Provide the [X, Y] coordinate of the cell's center where the given text is located.  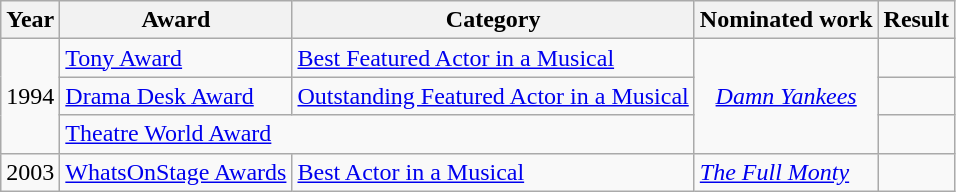
Outstanding Featured Actor in a Musical [493, 96]
Theatre World Award [377, 134]
The Full Monty [786, 172]
Damn Yankees [786, 96]
1994 [30, 96]
Category [493, 20]
Tony Award [176, 58]
Year [30, 20]
WhatsOnStage Awards [176, 172]
2003 [30, 172]
Best Featured Actor in a Musical [493, 58]
Nominated work [786, 20]
Best Actor in a Musical [493, 172]
Result [916, 20]
Award [176, 20]
Drama Desk Award [176, 96]
